Search for the cell housing the specified text and yield its (x, y) center coordinate. 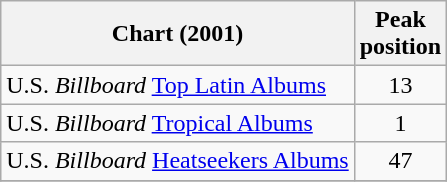
Chart (2001) (178, 34)
47 (400, 161)
1 (400, 123)
Peakposition (400, 34)
U.S. Billboard Tropical Albums (178, 123)
U.S. Billboard Heatseekers Albums (178, 161)
13 (400, 85)
U.S. Billboard Top Latin Albums (178, 85)
